Return the [x, y] coordinate for the center point of the cell that contains the specified text.  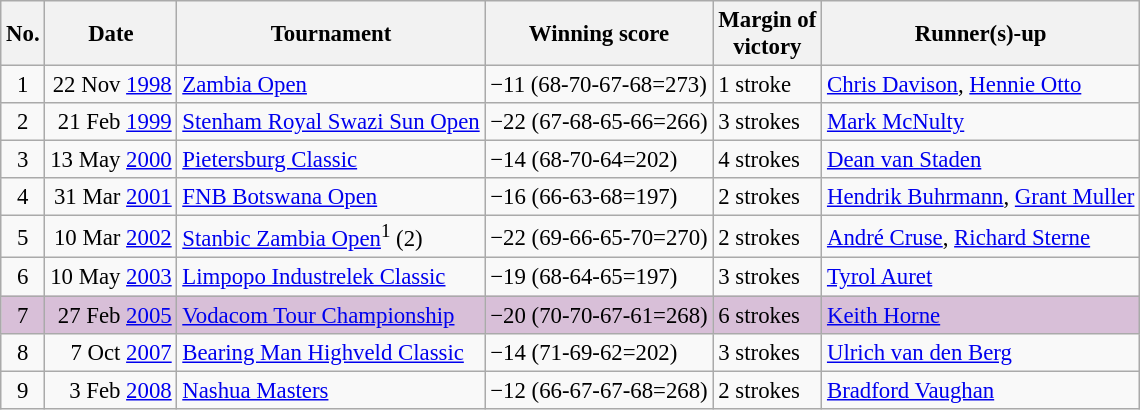
13 May 2000 [111, 160]
10 May 2003 [111, 277]
−19 (68-64-65=197) [599, 277]
Chris Davison, Hennie Otto [981, 85]
1 stroke [768, 85]
Keith Horne [981, 315]
3 [23, 160]
2 [23, 122]
Winning score [599, 34]
No. [23, 34]
Hendrik Buhrmann, Grant Muller [981, 197]
10 Mar 2002 [111, 237]
Bearing Man Highveld Classic [331, 352]
Stenham Royal Swazi Sun Open [331, 122]
8 [23, 352]
Pietersburg Classic [331, 160]
−11 (68-70-67-68=273) [599, 85]
Runner(s)-up [981, 34]
FNB Botswana Open [331, 197]
Bradford Vaughan [981, 390]
9 [23, 390]
−14 (71-69-62=202) [599, 352]
22 Nov 1998 [111, 85]
−22 (69-66-65-70=270) [599, 237]
−20 (70-70-67-61=268) [599, 315]
Tournament [331, 34]
6 strokes [768, 315]
Dean van Staden [981, 160]
4 strokes [768, 160]
Zambia Open [331, 85]
−14 (68-70-64=202) [599, 160]
4 [23, 197]
27 Feb 2005 [111, 315]
6 [23, 277]
−22 (67-68-65-66=266) [599, 122]
Stanbic Zambia Open1 (2) [331, 237]
André Cruse, Richard Sterne [981, 237]
7 Oct 2007 [111, 352]
31 Mar 2001 [111, 197]
Ulrich van den Berg [981, 352]
Vodacom Tour Championship [331, 315]
7 [23, 315]
21 Feb 1999 [111, 122]
Mark McNulty [981, 122]
1 [23, 85]
Date [111, 34]
Nashua Masters [331, 390]
3 Feb 2008 [111, 390]
−12 (66-67-67-68=268) [599, 390]
5 [23, 237]
Tyrol Auret [981, 277]
Limpopo Industrelek Classic [331, 277]
Margin ofvictory [768, 34]
−16 (66-63-68=197) [599, 197]
